Return [X, Y] of the center of cell containing provided text 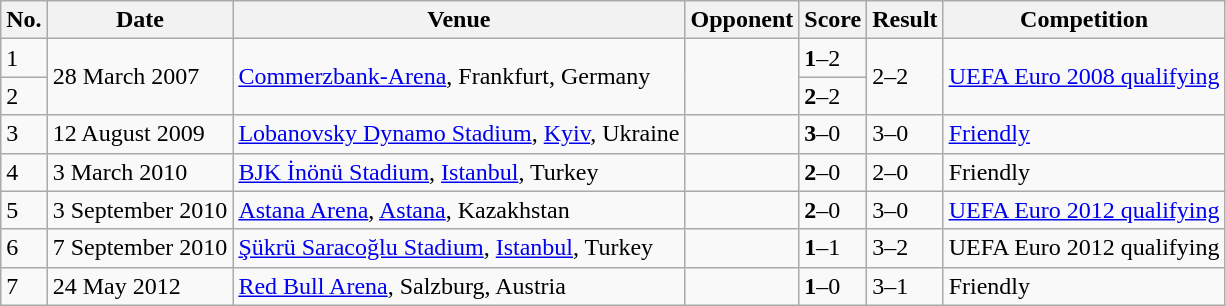
3–2 [905, 248]
6 [24, 248]
Astana Arena, Astana, Kazakhstan [459, 210]
Lobanovsky Dynamo Stadium, Kyiv, Ukraine [459, 134]
Date [140, 20]
1–2 [833, 58]
28 March 2007 [140, 77]
Red Bull Arena, Salzburg, Austria [459, 286]
7 [24, 286]
12 August 2009 [140, 134]
1–0 [833, 286]
BJK İnönü Stadium, Istanbul, Turkey [459, 172]
Şükrü Saracoğlu Stadium, Istanbul, Turkey [459, 248]
5 [24, 210]
3 [24, 134]
1–1 [833, 248]
UEFA Euro 2008 qualifying [1084, 77]
1 [24, 58]
3 September 2010 [140, 210]
Result [905, 20]
3 March 2010 [140, 172]
Opponent [742, 20]
3–1 [905, 286]
Venue [459, 20]
Competition [1084, 20]
7 September 2010 [140, 248]
4 [24, 172]
No. [24, 20]
Commerzbank-Arena, Frankfurt, Germany [459, 77]
2 [24, 96]
24 May 2012 [140, 286]
Score [833, 20]
